Identify which cell holds the provided text, then report its (x, y) central coordinate. 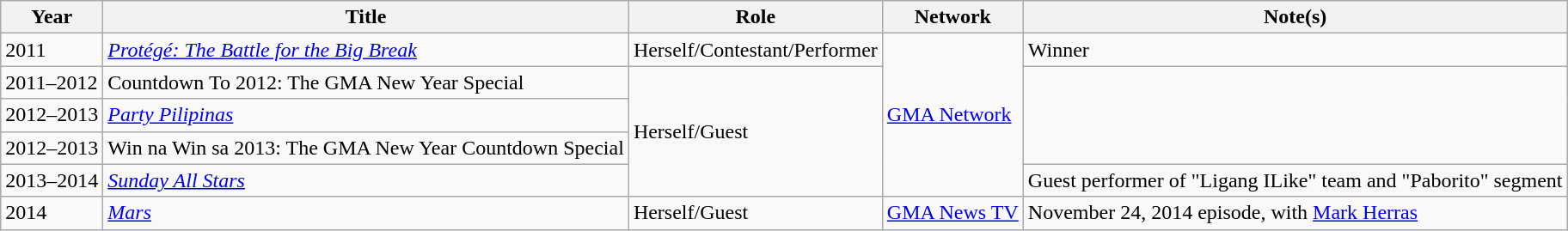
Year (52, 17)
Sunday All Stars (366, 180)
November 24, 2014 episode, with Mark Herras (1295, 213)
2011–2012 (52, 82)
GMA Network (952, 115)
Network (952, 17)
Win na Win sa 2013: The GMA New Year Countdown Special (366, 148)
2014 (52, 213)
Title (366, 17)
Role (755, 17)
Mars (366, 213)
Protégé: The Battle for the Big Break (366, 50)
Note(s) (1295, 17)
2011 (52, 50)
Guest performer of "Ligang ILike" team and "Paborito" segment (1295, 180)
Herself/Contestant/Performer (755, 50)
Countdown To 2012: The GMA New Year Special (366, 82)
Winner (1295, 50)
Party Pilipinas (366, 115)
2013–2014 (52, 180)
GMA News TV (952, 213)
